Output the (X, Y) coordinate of the center of the cell containing the given text.  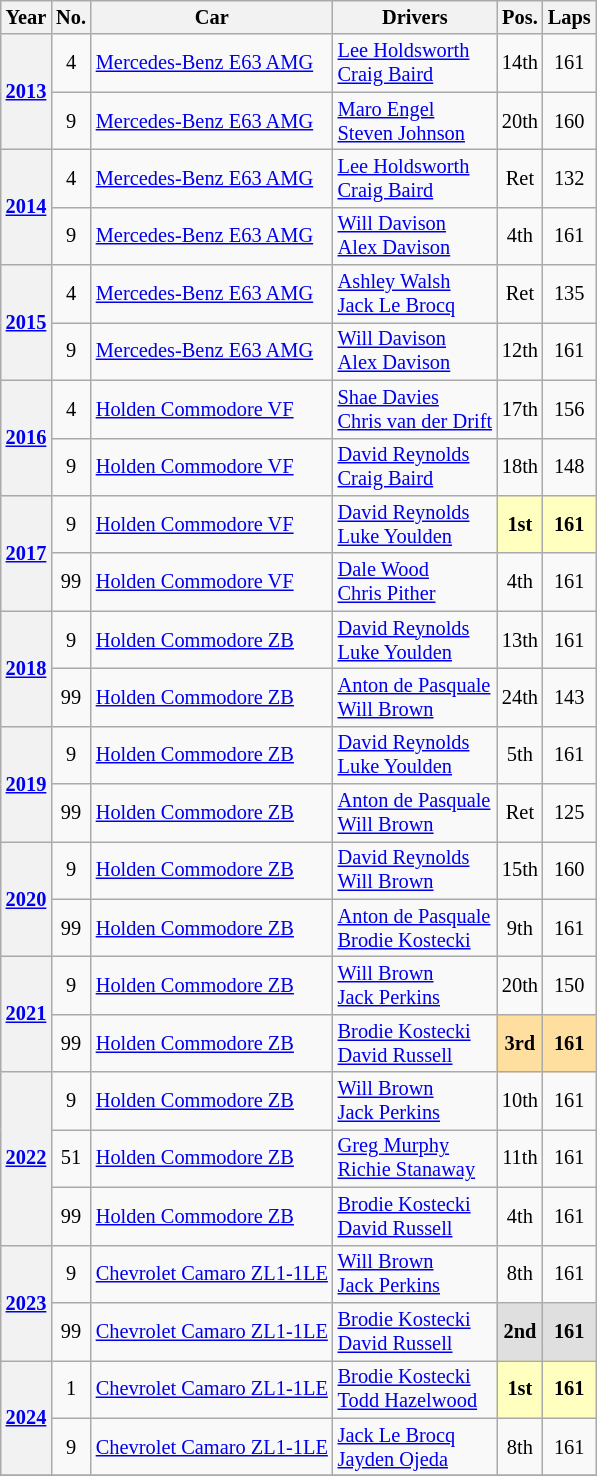
No. (71, 17)
2013 (26, 92)
1 (71, 1389)
14th (520, 63)
2014 (26, 206)
150 (570, 985)
5th (520, 755)
David Reynolds Will Brown (415, 870)
10th (520, 1101)
Year (26, 17)
148 (570, 467)
2022 (26, 1158)
David Reynolds Craig Baird (415, 467)
2017 (26, 552)
Jack Le Brocq Jayden Ojeda (415, 1447)
51 (71, 1158)
Anton de Pasquale Brodie Kostecki (415, 928)
9th (520, 928)
2023 (26, 1302)
Pos. (520, 17)
17th (520, 409)
2020 (26, 898)
143 (570, 697)
2015 (26, 322)
156 (570, 409)
11th (520, 1158)
Brodie Kostecki Todd Hazelwood (415, 1389)
2021 (26, 1014)
2024 (26, 1418)
125 (570, 813)
Ashley Walsh Jack Le Brocq (415, 294)
2019 (26, 784)
Laps (570, 17)
18th (520, 467)
Shae Davies Chris van der Drift (415, 409)
Dale Wood Chris Pither (415, 582)
2nd (520, 1331)
3rd (520, 1043)
Car (212, 17)
2018 (26, 668)
24th (520, 697)
12th (520, 351)
Greg Murphy Richie Stanaway (415, 1158)
15th (520, 870)
Maro Engel Steven Johnson (415, 121)
2016 (26, 438)
13th (520, 640)
Drivers (415, 17)
132 (570, 178)
135 (570, 294)
